Output the [x, y] coordinate of the center of the cell containing the given text.  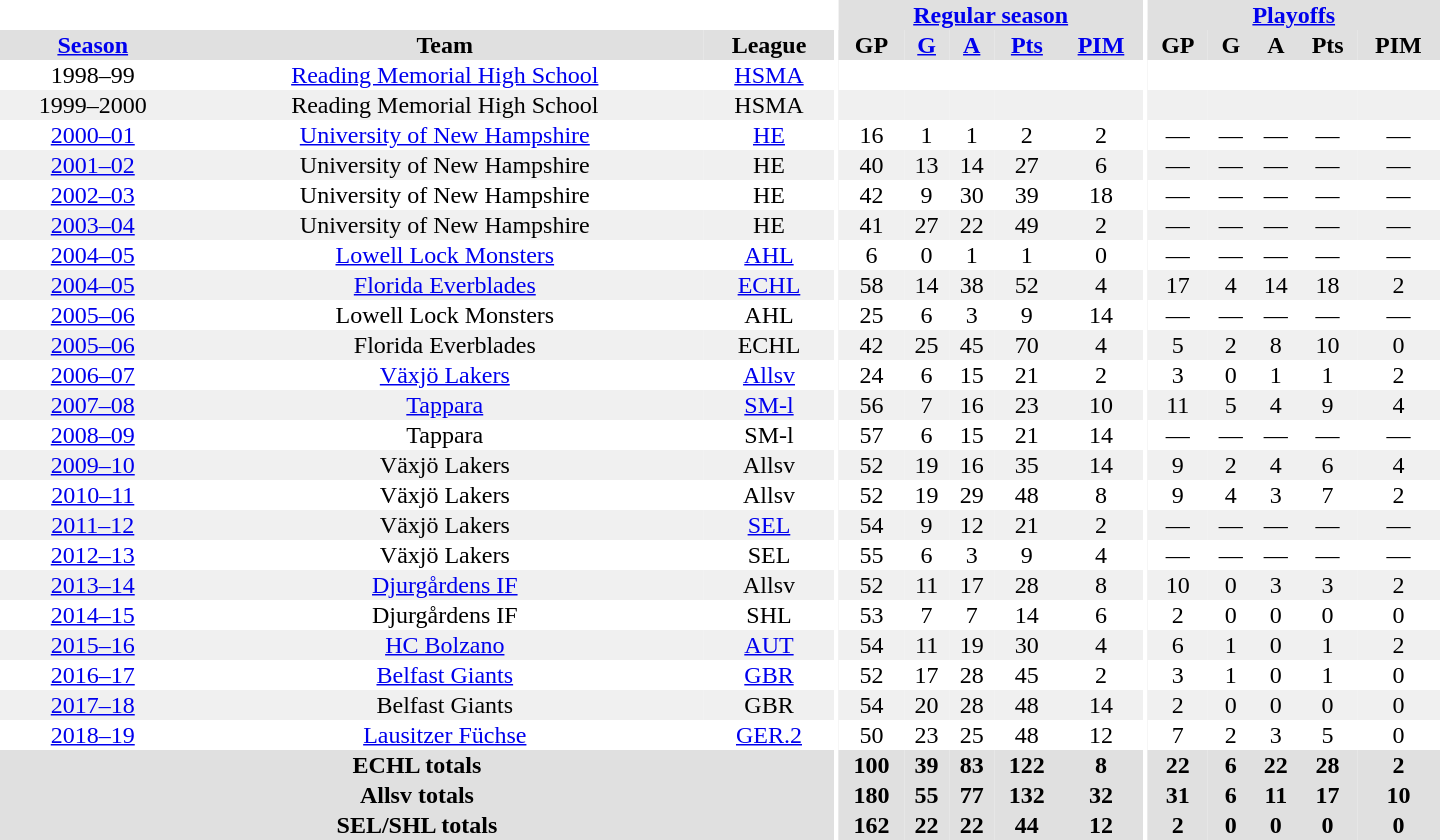
49 [1026, 225]
20 [926, 705]
2008–09 [93, 435]
HC Bolzano [446, 645]
2018–19 [93, 735]
2000–01 [93, 135]
31 [1178, 795]
38 [972, 285]
SHL [769, 615]
SEL/SHL totals [417, 825]
35 [1026, 465]
32 [1100, 795]
2002–03 [93, 195]
2003–04 [93, 225]
56 [872, 405]
162 [872, 825]
League [769, 45]
122 [1026, 765]
57 [872, 435]
Team [446, 45]
50 [872, 735]
ECHL totals [417, 765]
2009–10 [93, 465]
2013–14 [93, 585]
58 [872, 285]
40 [872, 165]
53 [872, 615]
2016–17 [93, 675]
2007–08 [93, 405]
132 [1026, 795]
GER.2 [769, 735]
2010–11 [93, 495]
29 [972, 495]
83 [972, 765]
Regular season [991, 15]
44 [1026, 825]
Season [93, 45]
2001–02 [93, 165]
24 [872, 375]
2015–16 [93, 645]
70 [1026, 345]
77 [972, 795]
41 [872, 225]
2006–07 [93, 375]
Lausitzer Füchse [446, 735]
13 [926, 165]
2017–18 [93, 705]
2011–12 [93, 525]
AUT [769, 645]
1998–99 [93, 75]
2014–15 [93, 615]
2012–13 [93, 555]
180 [872, 795]
Playoffs [1294, 15]
100 [872, 765]
1999–2000 [93, 105]
Allsv totals [417, 795]
